From the cell containing the given text, extract its center point as [x, y] coordinate. 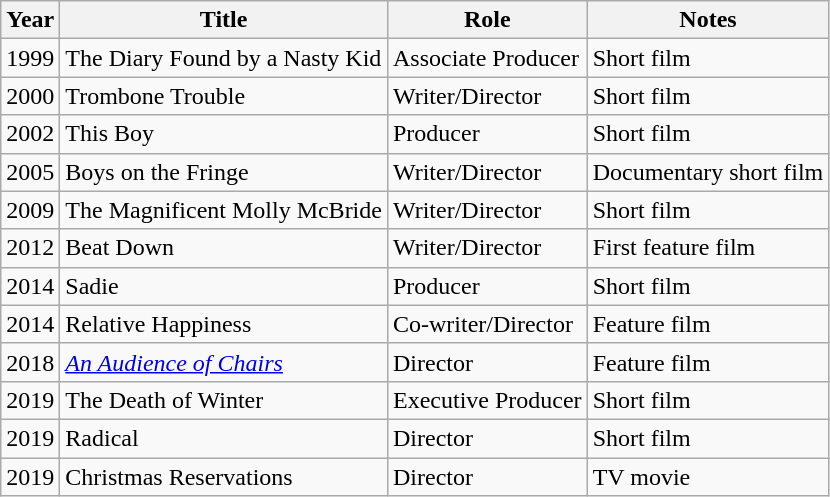
2000 [30, 96]
The Death of Winter [224, 400]
Trombone Trouble [224, 96]
An Audience of Chairs [224, 362]
2005 [30, 172]
Notes [708, 20]
Year [30, 20]
First feature film [708, 248]
The Diary Found by a Nasty Kid [224, 58]
2009 [30, 210]
2012 [30, 248]
Radical [224, 438]
This Boy [224, 134]
Relative Happiness [224, 324]
Co-writer/Director [487, 324]
TV movie [708, 477]
Beat Down [224, 248]
Associate Producer [487, 58]
1999 [30, 58]
Executive Producer [487, 400]
2018 [30, 362]
Christmas Reservations [224, 477]
2002 [30, 134]
Boys on the Fringe [224, 172]
Documentary short film [708, 172]
Title [224, 20]
Role [487, 20]
The Magnificent Molly McBride [224, 210]
Sadie [224, 286]
